Identify which cell holds the provided text, then report its [x, y] central coordinate. 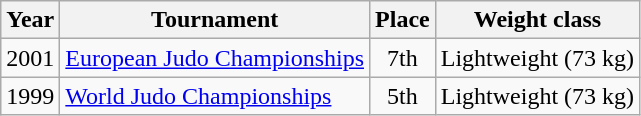
1999 [30, 96]
5th [403, 96]
Year [30, 20]
European Judo Championships [215, 58]
World Judo Championships [215, 96]
Place [403, 20]
7th [403, 58]
Tournament [215, 20]
2001 [30, 58]
Weight class [537, 20]
